Scan for the cell matching the given text and deliver its [X, Y] coordinate at center. 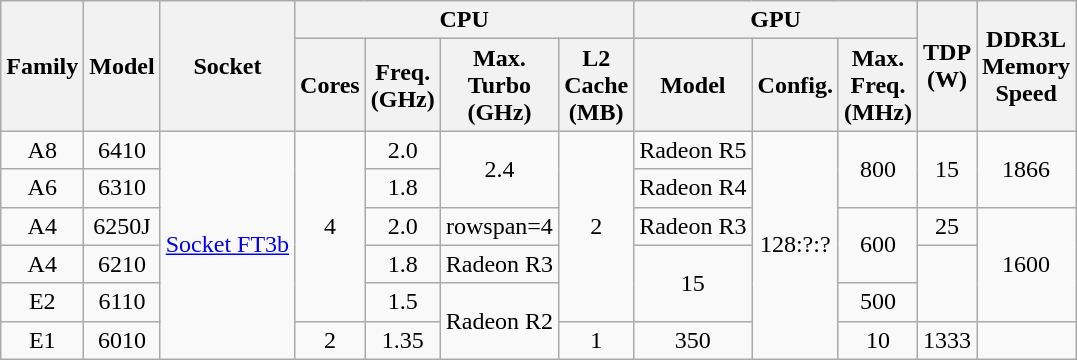
6110 [122, 302]
TDP(W) [948, 66]
CPU [464, 20]
rowspan=4 [499, 226]
1866 [1026, 169]
L2Cache(MB) [596, 85]
Cores [330, 85]
Config. [795, 85]
6210 [122, 264]
1.35 [402, 340]
6250J [122, 226]
Radeon R2 [499, 321]
DDR3LMemorySpeed [1026, 66]
E2 [42, 302]
1333 [948, 340]
2.4 [499, 169]
A8 [42, 150]
500 [878, 302]
Freq.(GHz) [402, 85]
6010 [122, 340]
Socket [227, 66]
Radeon R4 [693, 188]
GPU [776, 20]
Family [42, 66]
25 [948, 226]
1600 [1026, 264]
Socket FT3b [227, 245]
10 [878, 340]
128:?:? [795, 245]
Radeon R5 [693, 150]
600 [878, 245]
800 [878, 169]
350 [693, 340]
Max.Freq.(MHz) [878, 85]
1.5 [402, 302]
4 [330, 226]
6310 [122, 188]
A6 [42, 188]
1 [596, 340]
Max.Turbo(GHz) [499, 85]
6410 [122, 150]
E1 [42, 340]
